Detect which cell encompasses the target text, then output its (X, Y) center coordinate. 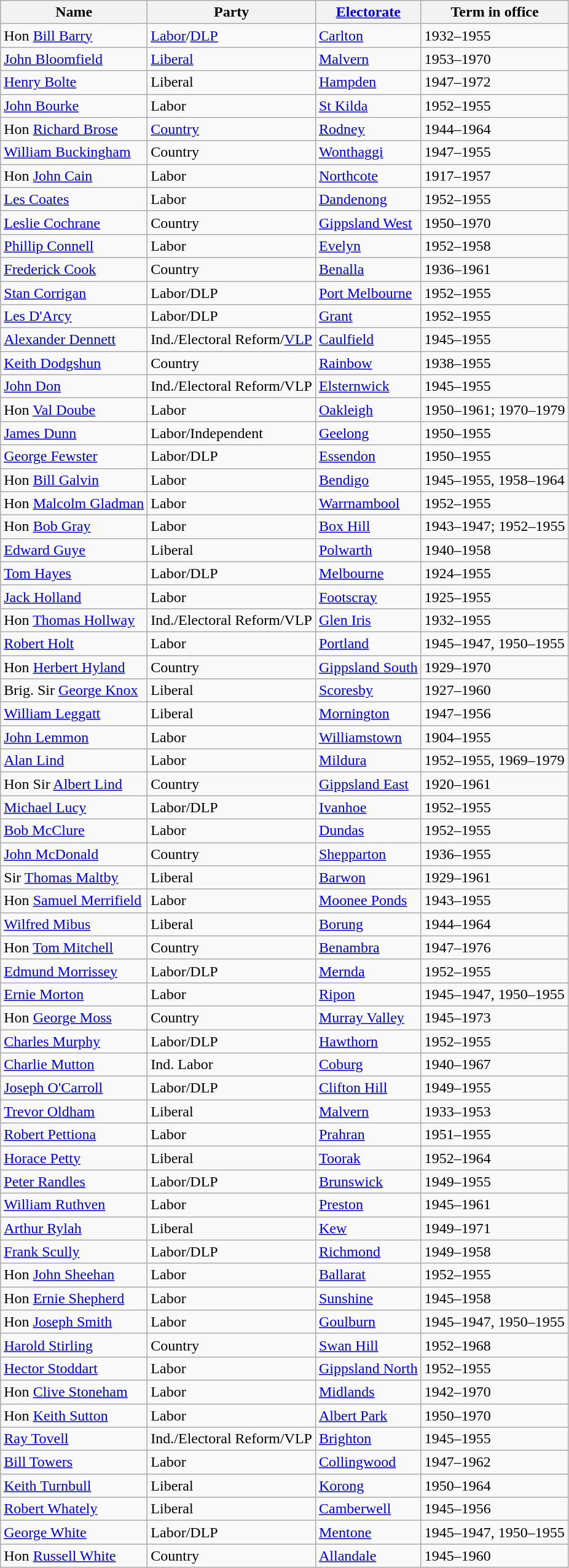
1940–1967 (495, 1065)
1904–1955 (495, 737)
Collingwood (368, 1462)
Williamstown (368, 737)
William Ruthven (74, 1205)
1947–1955 (495, 152)
James Dunn (74, 433)
Warrnambool (368, 503)
Hon John Sheehan (74, 1275)
Les Coates (74, 199)
Hon Clive Stoneham (74, 1392)
1942–1970 (495, 1392)
Gippsland South (368, 667)
Edward Guye (74, 550)
Edmund Morrissey (74, 971)
Wilfred Mibus (74, 924)
Evelyn (368, 246)
1917–1957 (495, 176)
Camberwell (368, 1509)
Borung (368, 924)
1924–1955 (495, 573)
Michael Lucy (74, 807)
Hon Bill Galvin (74, 480)
Glen Iris (368, 620)
Mornington (368, 714)
John Lemmon (74, 737)
1936–1955 (495, 854)
Arthur Rylah (74, 1228)
Trevor Oldham (74, 1111)
Hon Samuel Merrifield (74, 901)
Ripon (368, 994)
Carlton (368, 36)
Rodney (368, 129)
Hawthorn (368, 1041)
Phillip Connell (74, 246)
Elsternwick (368, 386)
Hon Tom Mitchell (74, 947)
Hon Herbert Hyland (74, 667)
Keith Turnbull (74, 1486)
Benalla (368, 269)
George Fewster (74, 457)
Korong (368, 1486)
Midlands (368, 1392)
1951–1955 (495, 1135)
Grant (368, 316)
Barwon (368, 877)
1936–1961 (495, 269)
Kew (368, 1228)
Ivanhoe (368, 807)
John Don (74, 386)
Harold Stirling (74, 1345)
Frank Scully (74, 1252)
Labor/Independent (232, 433)
Dandenong (368, 199)
Preston (368, 1205)
George White (74, 1532)
1952–1968 (495, 1345)
Melbourne (368, 573)
Alexander Dennett (74, 340)
Gippsland East (368, 784)
1947–1972 (495, 82)
Hon Russell White (74, 1556)
Brunswick (368, 1182)
St Kilda (368, 106)
Stan Corrigan (74, 293)
Goulburn (368, 1322)
Horace Petty (74, 1158)
Port Melbourne (368, 293)
Polwarth (368, 550)
Allandale (368, 1556)
Swan Hill (368, 1345)
Jack Holland (74, 597)
Brig. Sir George Knox (74, 691)
Les D'Arcy (74, 316)
Footscray (368, 597)
Frederick Cook (74, 269)
Ind. Labor (232, 1065)
1947–1956 (495, 714)
Coburg (368, 1065)
1945–1960 (495, 1556)
Murray Valley (368, 1017)
Benambra (368, 947)
1952–1958 (495, 246)
1945–1956 (495, 1509)
1950–1964 (495, 1486)
William Leggatt (74, 714)
1952–1955, 1969–1979 (495, 761)
Hon Richard Brose (74, 129)
Gippsland West (368, 222)
1938–1955 (495, 363)
Richmond (368, 1252)
Gippsland North (368, 1368)
John Bloomfield (74, 59)
Mernda (368, 971)
Joseph O'Carroll (74, 1088)
Moonee Ponds (368, 901)
Hon Bill Barry (74, 36)
Bill Towers (74, 1462)
Hon Malcolm Gladman (74, 503)
1933–1953 (495, 1111)
Caulfield (368, 340)
Term in office (495, 12)
Hampden (368, 82)
1949–1971 (495, 1228)
1945–1955, 1958–1964 (495, 480)
1950–1961; 1970–1979 (495, 410)
Robert Holt (74, 643)
Hon George Moss (74, 1017)
Party (232, 12)
Ballarat (368, 1275)
Brighton (368, 1439)
Bendigo (368, 480)
Hon Ernie Shepherd (74, 1298)
1929–1970 (495, 667)
Name (74, 12)
Toorak (368, 1158)
Oakleigh (368, 410)
Charlie Mutton (74, 1065)
Hon Sir Albert Lind (74, 784)
Rainbow (368, 363)
Hector Stoddart (74, 1368)
1947–1976 (495, 947)
1952–1964 (495, 1158)
William Buckingham (74, 152)
Wonthaggi (368, 152)
Robert Whately (74, 1509)
Hon John Cain (74, 176)
1947–1962 (495, 1462)
1925–1955 (495, 597)
Hon Joseph Smith (74, 1322)
Box Hill (368, 527)
Sunshine (368, 1298)
1953–1970 (495, 59)
1943–1947; 1952–1955 (495, 527)
Robert Pettiona (74, 1135)
Hon Thomas Hollway (74, 620)
Mentone (368, 1532)
Keith Dodgshun (74, 363)
Bob McClure (74, 831)
Essendon (368, 457)
Henry Bolte (74, 82)
Portland (368, 643)
Dundas (368, 831)
1927–1960 (495, 691)
Electorate (368, 12)
1940–1958 (495, 550)
John McDonald (74, 854)
Sir Thomas Maltby (74, 877)
Hon Keith Sutton (74, 1415)
Hon Bob Gray (74, 527)
Mildura (368, 761)
Charles Murphy (74, 1041)
Leslie Cochrane (74, 222)
Scoresby (368, 691)
Shepparton (368, 854)
1943–1955 (495, 901)
1945–1961 (495, 1205)
Hon Val Doube (74, 410)
1949–1958 (495, 1252)
1929–1961 (495, 877)
Prahran (368, 1135)
John Bourke (74, 106)
1920–1961 (495, 784)
Peter Randles (74, 1182)
Northcote (368, 176)
Clifton Hill (368, 1088)
Albert Park (368, 1415)
1945–1958 (495, 1298)
Ray Tovell (74, 1439)
Tom Hayes (74, 573)
1945–1973 (495, 1017)
Alan Lind (74, 761)
Geelong (368, 433)
Ernie Morton (74, 994)
